Detect which cell encompasses the target text, then output its [X, Y] center coordinate. 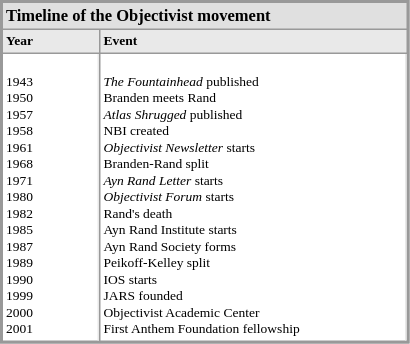
Event [253, 41]
Timeline of the Objectivist movement [205, 16]
1943 1950 1957 1958 1961 1968 1971 1980 1982 1985 1987 1989 1990 1999 2000 2001 [51, 197]
Year [51, 41]
